Output the [x, y] coordinate of the center of the cell containing the given text.  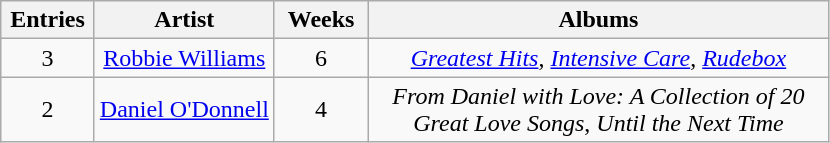
Entries [48, 20]
Robbie Williams [184, 58]
Albums [598, 20]
Artist [184, 20]
4 [321, 110]
Greatest Hits, Intensive Care, Rudebox [598, 58]
2 [48, 110]
Weeks [321, 20]
3 [48, 58]
6 [321, 58]
From Daniel with Love: A Collection of 20 Great Love Songs, Until the Next Time [598, 110]
Daniel O'Donnell [184, 110]
